Pinpoint the cell where the given text exists, returning its (X, Y) midpoint coordinate. 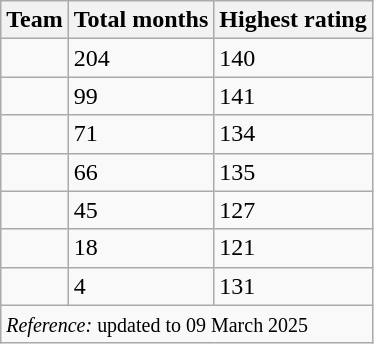
134 (293, 134)
71 (141, 134)
4 (141, 286)
140 (293, 58)
Reference: updated to 09 March 2025 (186, 324)
99 (141, 96)
66 (141, 172)
131 (293, 286)
Highest rating (293, 20)
141 (293, 96)
Team (35, 20)
204 (141, 58)
121 (293, 248)
45 (141, 210)
Total months (141, 20)
18 (141, 248)
127 (293, 210)
135 (293, 172)
